Identify which cell holds the provided text, then report its [x, y] central coordinate. 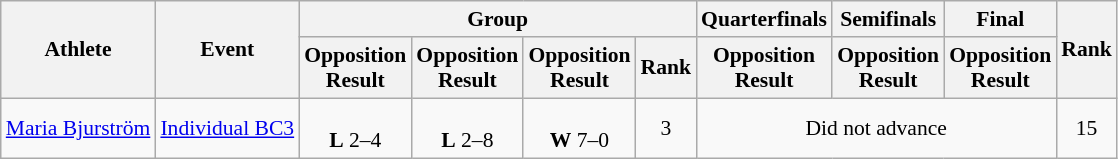
Athlete [78, 50]
Event [227, 50]
Group [498, 19]
Maria Bjurström [78, 128]
L 2–4 [355, 128]
15 [1086, 128]
Individual BC3 [227, 128]
Final [1000, 19]
Did not advance [876, 128]
Semifinals [888, 19]
L 2–8 [467, 128]
Quarterfinals [764, 19]
W 7–0 [579, 128]
3 [666, 128]
